Detect which cell encompasses the target text, then output its [x, y] center coordinate. 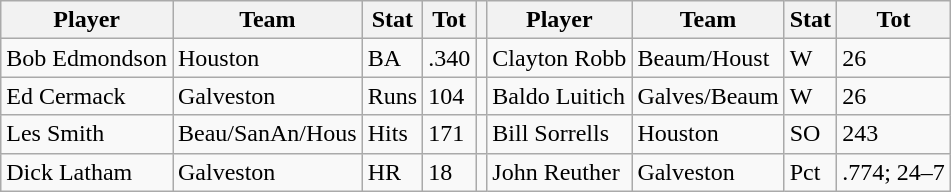
18 [450, 172]
Bill Sorrells [560, 134]
Pct [810, 172]
Baldo Luitich [560, 96]
243 [894, 134]
HR [392, 172]
Runs [392, 96]
Clayton Robb [560, 58]
104 [450, 96]
Les Smith [87, 134]
.340 [450, 58]
Beaum/Houst [708, 58]
171 [450, 134]
Beau/SanAn/Hous [267, 134]
Ed Cermack [87, 96]
SO [810, 134]
.774; 24–7 [894, 172]
Hits [392, 134]
Galves/Beaum [708, 96]
John Reuther [560, 172]
Dick Latham [87, 172]
BA [392, 58]
Bob Edmondson [87, 58]
